Capture the cell that displays the provided text and extract its [X, Y] central coordinate. 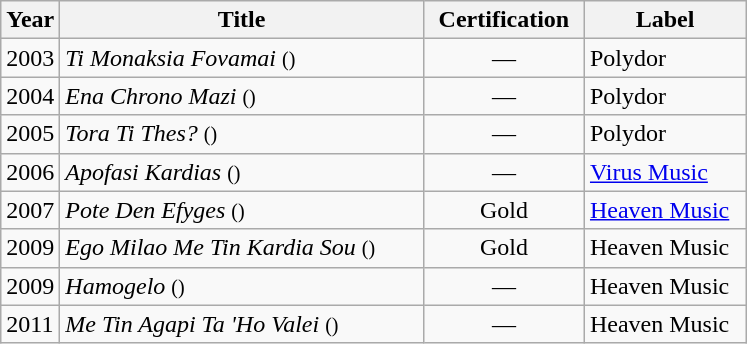
Virus Music [664, 172]
Ego Milao Me Tin Kardia Sou () [242, 248]
2004 [30, 96]
Year [30, 20]
Certification [504, 20]
Hamogelo () [242, 286]
2007 [30, 210]
Me Tin Agapi Ta 'Ho Valei () [242, 324]
Label [664, 20]
Pote Den Efyges () [242, 210]
Title [242, 20]
Ti Monaksia Fovamai () [242, 58]
2006 [30, 172]
2003 [30, 58]
Apofasi Kardias () [242, 172]
Tora Ti Thes? () [242, 134]
Ena Chrono Mazi () [242, 96]
2005 [30, 134]
2011 [30, 324]
